Output the [x, y] coordinate of the center of the cell containing the given text.  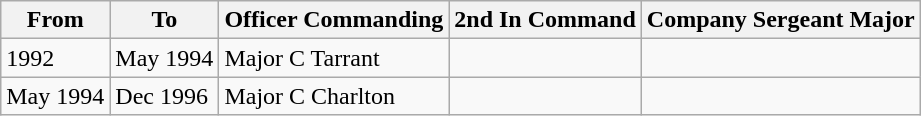
1992 [56, 58]
Major C Tarrant [334, 58]
2nd In Command [545, 20]
Officer Commanding [334, 20]
Major C Charlton [334, 96]
From [56, 20]
To [164, 20]
Dec 1996 [164, 96]
Company Sergeant Major [780, 20]
